Detect which cell encompasses the target text, then output its [x, y] center coordinate. 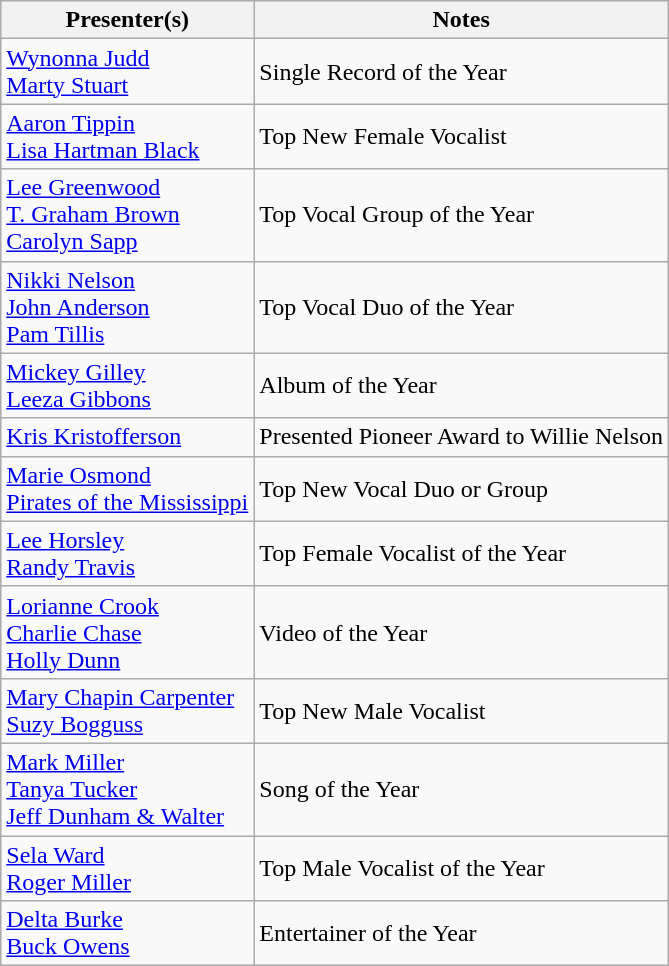
Wynonna JuddMarty Stuart [128, 72]
Kris Kristofferson [128, 437]
Video of the Year [462, 632]
Top Vocal Duo of the Year [462, 307]
Top New Female Vocalist [462, 136]
Lorianne CrookCharlie ChaseHolly Dunn [128, 632]
Marie OsmondPirates of the Mississippi [128, 488]
Top Female Vocalist of the Year [462, 554]
Entertainer of the Year [462, 934]
Lee GreenwoodT. Graham BrownCarolyn Sapp [128, 215]
Delta BurkeBuck Owens [128, 934]
Top Vocal Group of the Year [462, 215]
Mary Chapin CarpenterSuzy Bogguss [128, 710]
Lee HorsleyRandy Travis [128, 554]
Aaron TippinLisa Hartman Black [128, 136]
Mark MillerTanya TuckerJeff Dunham & Walter [128, 789]
Presenter(s) [128, 20]
Nikki NelsonJohn AndersonPam Tillis [128, 307]
Album of the Year [462, 386]
Sela WardRoger Miller [128, 868]
Top Male Vocalist of the Year [462, 868]
Presented Pioneer Award to Willie Nelson [462, 437]
Song of the Year [462, 789]
Top New Vocal Duo or Group [462, 488]
Single Record of the Year [462, 72]
Top New Male Vocalist [462, 710]
Notes [462, 20]
Mickey GilleyLeeza Gibbons [128, 386]
